Scan for the cell matching the given text and deliver its (X, Y) coordinate at center. 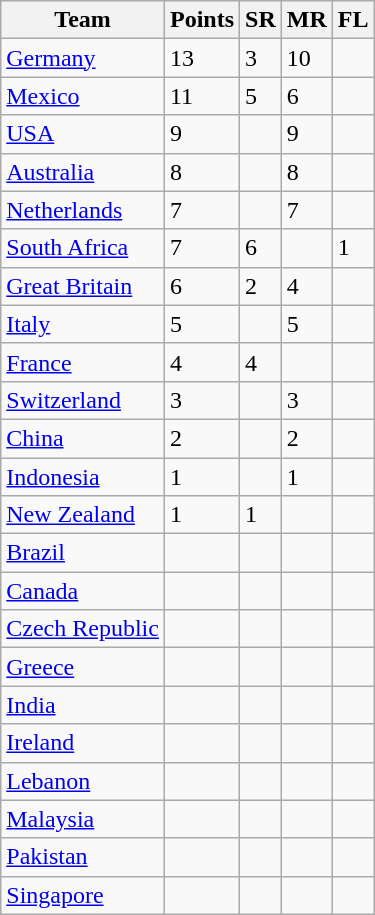
Brazil (83, 553)
South Africa (83, 248)
Switzerland (83, 400)
FL (353, 20)
Singapore (83, 895)
MR (306, 20)
10 (306, 58)
China (83, 438)
Czech Republic (83, 629)
India (83, 705)
Great Britain (83, 286)
Italy (83, 324)
Team (83, 20)
Mexico (83, 96)
Malaysia (83, 819)
France (83, 362)
11 (202, 96)
Points (202, 20)
Netherlands (83, 210)
Ireland (83, 743)
Pakistan (83, 857)
Australia (83, 172)
USA (83, 134)
New Zealand (83, 515)
Canada (83, 591)
13 (202, 58)
Germany (83, 58)
Indonesia (83, 477)
SR (261, 20)
Lebanon (83, 781)
Greece (83, 667)
